Detect which cell encompasses the target text, then output its [X, Y] center coordinate. 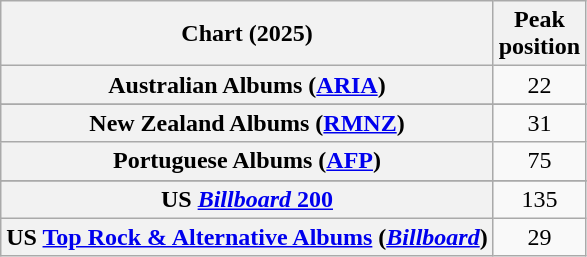
Portuguese Albums (AFP) [247, 161]
Chart (2025) [247, 34]
75 [539, 161]
Peakposition [539, 34]
US Top Rock & Alternative Albums (Billboard) [247, 237]
US Billboard 200 [247, 199]
29 [539, 237]
22 [539, 85]
31 [539, 123]
Australian Albums (ARIA) [247, 85]
135 [539, 199]
New Zealand Albums (RMNZ) [247, 123]
